Scan for the cell matching the given text and deliver its [X, Y] coordinate at center. 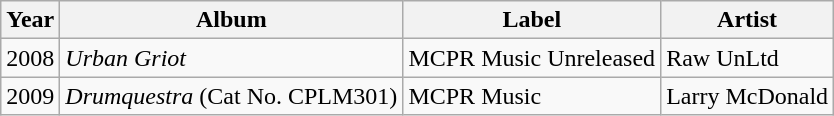
Raw UnLtd [748, 58]
Album [232, 20]
MCPR Music [532, 96]
Year [30, 20]
Larry McDonald [748, 96]
2008 [30, 58]
Label [532, 20]
MCPR Music Unreleased [532, 58]
2009 [30, 96]
Urban Griot [232, 58]
Artist [748, 20]
Drumquestra (Cat No. CPLM301) [232, 96]
